Determine the (X, Y) coordinate at the center of the cell enclosing the given text.  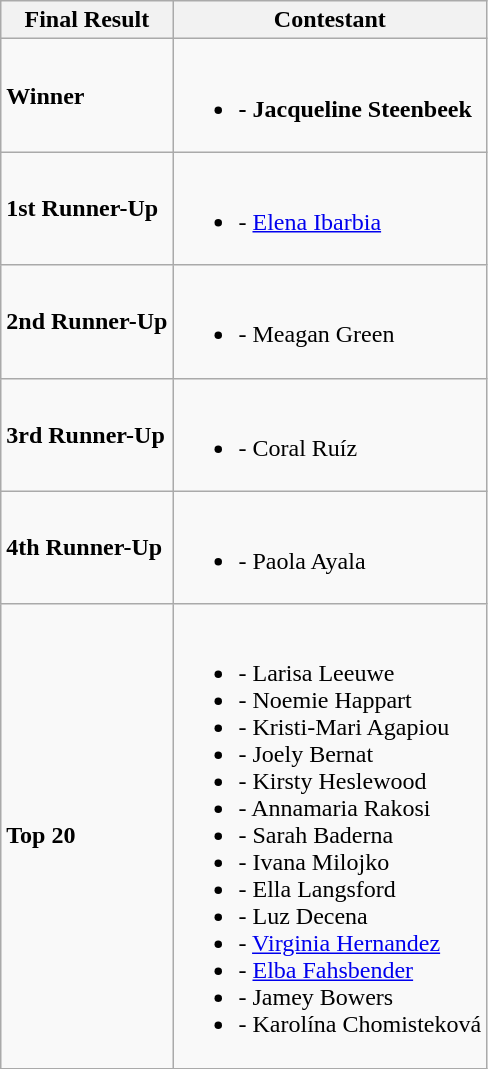
Winner (87, 96)
4th Runner-Up (87, 548)
Final Result (87, 20)
3rd Runner-Up (87, 434)
- Elena Ibarbia (330, 208)
Top 20 (87, 836)
Contestant (330, 20)
1st Runner-Up (87, 208)
- Jacqueline Steenbeek (330, 96)
- Coral Ruíz (330, 434)
- Meagan Green (330, 322)
2nd Runner-Up (87, 322)
- Paola Ayala (330, 548)
